Locate the cell with the specified text and output its (X, Y) center coordinate. 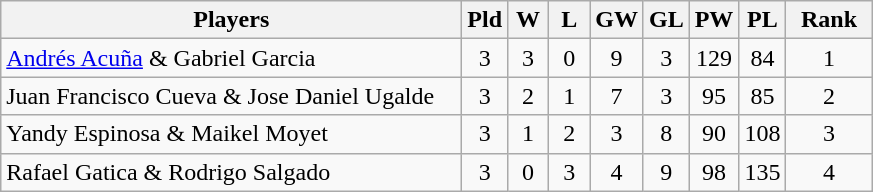
Rank (829, 20)
108 (762, 134)
GL (666, 20)
PL (762, 20)
129 (714, 58)
Andrés Acuña & Gabriel Garcia (232, 58)
85 (762, 96)
8 (666, 134)
Yandy Espinosa & Maikel Moyet (232, 134)
Rafael Gatica & Rodrigo Salgado (232, 172)
PW (714, 20)
98 (714, 172)
Players (232, 20)
84 (762, 58)
7 (617, 96)
Pld (485, 20)
135 (762, 172)
95 (714, 96)
GW (617, 20)
W (528, 20)
L (570, 20)
90 (714, 134)
Juan Francisco Cueva & Jose Daniel Ugalde (232, 96)
